Locate the cell with the specified text and output its [x, y] center coordinate. 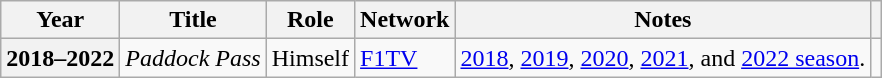
Paddock Pass [193, 58]
F1TV [405, 58]
2018, 2019, 2020, 2021, and 2022 season. [663, 58]
2018–2022 [60, 58]
Title [193, 20]
Year [60, 20]
Notes [663, 20]
Network [405, 20]
Himself [310, 58]
Role [310, 20]
